Find where the given text appears and provide that cell's center as (X, Y) coordinate. 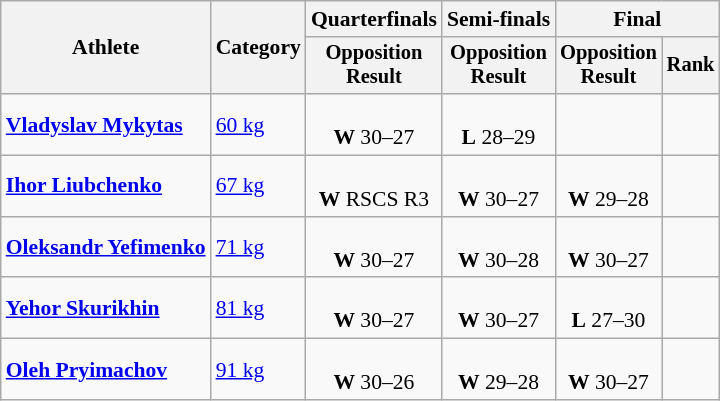
Quarterfinals (374, 19)
Semi-finals (498, 19)
60 kg (258, 124)
67 kg (258, 186)
W 30–28 (498, 248)
Athlete (106, 48)
W 30–26 (374, 370)
81 kg (258, 308)
W RSCS R3 (374, 186)
Ihor Liubchenko (106, 186)
Oleh Pryimachov (106, 370)
Final (637, 19)
Oleksandr Yefimenko (106, 248)
Yehor Skurikhin (106, 308)
Rank (691, 66)
91 kg (258, 370)
Category (258, 48)
71 kg (258, 248)
L 27–30 (608, 308)
L 28–29 (498, 124)
Vladyslav Mykytas (106, 124)
